Detect which cell encompasses the target text, then output its [x, y] center coordinate. 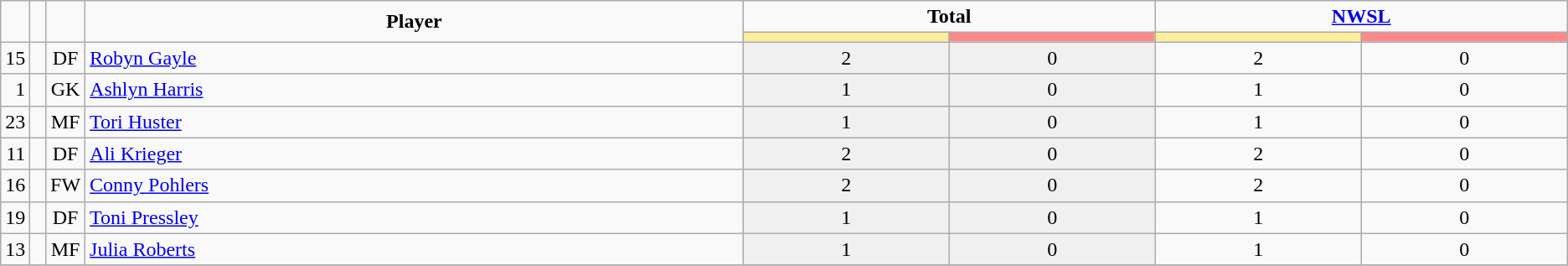
FW [65, 185]
Ali Krieger [415, 154]
Conny Pohlers [415, 185]
Julia Roberts [415, 249]
13 [15, 249]
GK [65, 90]
Ashlyn Harris [415, 90]
19 [15, 217]
NWSL [1361, 17]
Tori Huster [415, 122]
11 [15, 154]
Robyn Gayle [415, 58]
23 [15, 122]
Player [415, 22]
15 [15, 58]
16 [15, 185]
Toni Pressley [415, 217]
Total [949, 17]
